Output the [x, y] coordinate of the center of the cell containing the given text.  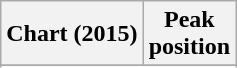
Peakposition [189, 34]
Chart (2015) [72, 34]
